Extract the (x, y) coordinate from the center of the cell holding the provided text.  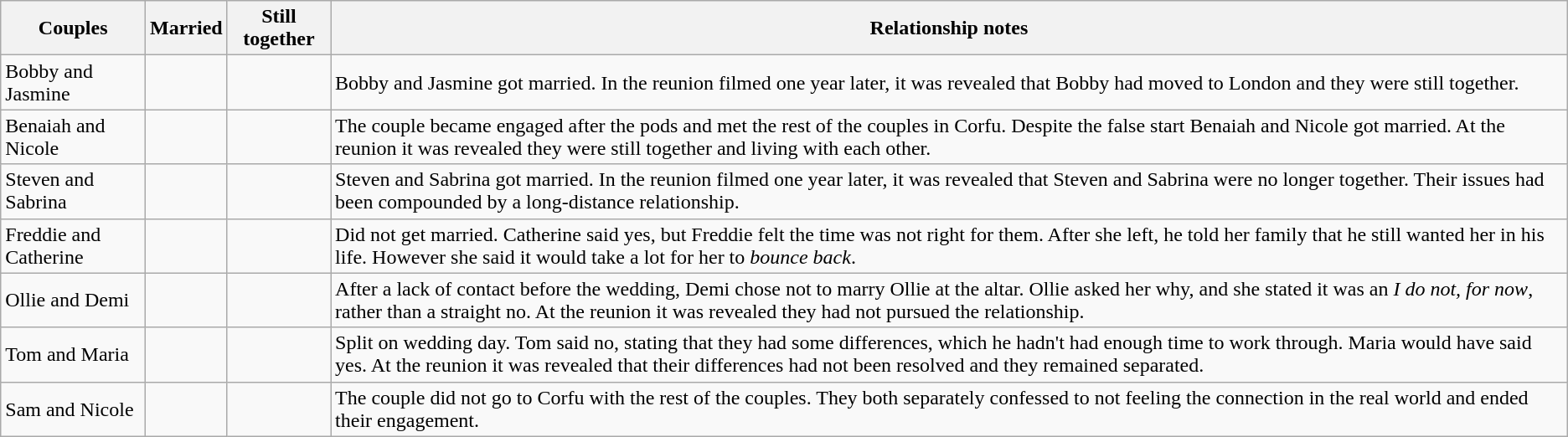
Couples (74, 28)
Sam and Nicole (74, 409)
Ollie and Demi (74, 300)
Bobby and Jasmine got married. In the reunion filmed one year later, it was revealed that Bobby had moved to London and they were still together. (950, 82)
Relationship notes (950, 28)
Benaiah and Nicole (74, 137)
Freddie and Catherine (74, 246)
Steven and Sabrina (74, 191)
Still together (278, 28)
Bobby and Jasmine (74, 82)
Married (187, 28)
Tom and Maria (74, 355)
